Determine the (X, Y) coordinate at the center of the cell enclosing the given text.  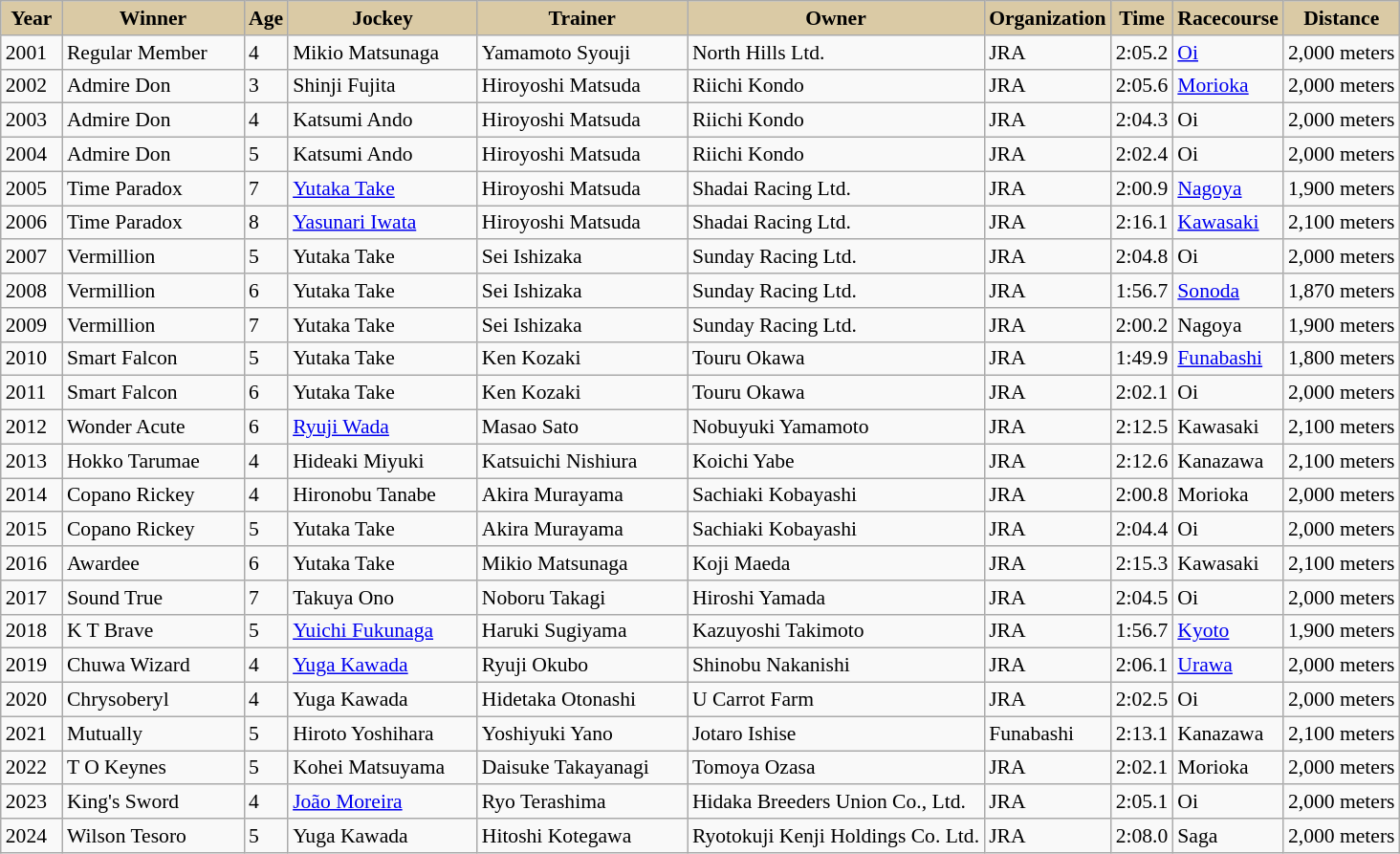
Ryuji Wada (383, 427)
2012 (32, 427)
Hokko Tarumae (153, 461)
U Carrot Farm (836, 700)
2003 (32, 120)
Ryuji Okubo (582, 666)
Kyoto (1228, 631)
T O Keynes (153, 768)
Yamamoto Syouji (582, 53)
Kazuyoshi Takimoto (836, 631)
2:00.9 (1142, 188)
Ryo Terashima (582, 802)
2:04.8 (1142, 257)
2022 (32, 768)
2:05.2 (1142, 53)
Jotaro Ishise (836, 734)
Tomoya Ozasa (836, 768)
Chuwa Wizard (153, 666)
2:16.1 (1142, 223)
2023 (32, 802)
2007 (32, 257)
Haruki Sugiyama (582, 631)
2011 (32, 393)
Wilson Tesoro (153, 836)
Yoshiyuki Yano (582, 734)
Jockey (383, 18)
Shinobu Nakanishi (836, 666)
2017 (32, 598)
Regular Member (153, 53)
2005 (32, 188)
Distance (1342, 18)
2019 (32, 666)
2:05.6 (1142, 86)
2:12.5 (1142, 427)
Hidaka Breeders Union Co., Ltd. (836, 802)
2016 (32, 563)
2002 (32, 86)
Takuya Ono (383, 598)
Awardee (153, 563)
2015 (32, 530)
Saga (1228, 836)
2:04.3 (1142, 120)
2006 (32, 223)
2:02.4 (1142, 155)
Nobuyuki Yamamoto (836, 427)
Masao Sato (582, 427)
2010 (32, 359)
Daisuke Takayanagi (582, 768)
3 (266, 86)
Winner (153, 18)
2021 (32, 734)
Ryotokuji Kenji Holdings Co. Ltd. (836, 836)
Hideaki Miyuki (383, 461)
2:06.1 (1142, 666)
2:13.1 (1142, 734)
8 (266, 223)
Hitoshi Kotegawa (582, 836)
Wonder Acute (153, 427)
Sound True (153, 598)
Hironobu Tanabe (383, 495)
Urawa (1228, 666)
João Moreira (383, 802)
Hidetaka Otonashi (582, 700)
Sonoda (1228, 291)
Shinji Fujita (383, 86)
1:49.9 (1142, 359)
1,800 meters (1342, 359)
Time (1142, 18)
Koji Maeda (836, 563)
2:00.8 (1142, 495)
2:02.5 (1142, 700)
2018 (32, 631)
Mutually (153, 734)
Yuichi Fukunaga (383, 631)
2014 (32, 495)
Hiroshi Yamada (836, 598)
Trainer (582, 18)
Kohei Matsuyama (383, 768)
Racecourse (1228, 18)
Chrysoberyl (153, 700)
2:12.6 (1142, 461)
2:04.5 (1142, 598)
Organization (1047, 18)
2024 (32, 836)
Koichi Yabe (836, 461)
1,870 meters (1342, 291)
2:04.4 (1142, 530)
K T Brave (153, 631)
2:05.1 (1142, 802)
Hiroto Yoshihara (383, 734)
Katsuichi Nishiura (582, 461)
Yasunari Iwata (383, 223)
Year (32, 18)
2:00.2 (1142, 325)
Owner (836, 18)
2:08.0 (1142, 836)
2004 (32, 155)
Noboru Takagi (582, 598)
2013 (32, 461)
2:15.3 (1142, 563)
2009 (32, 325)
2020 (32, 700)
Age (266, 18)
2001 (32, 53)
King's Sword (153, 802)
2008 (32, 291)
North Hills Ltd. (836, 53)
